Output the (X, Y) coordinate of the center of the cell containing the given text.  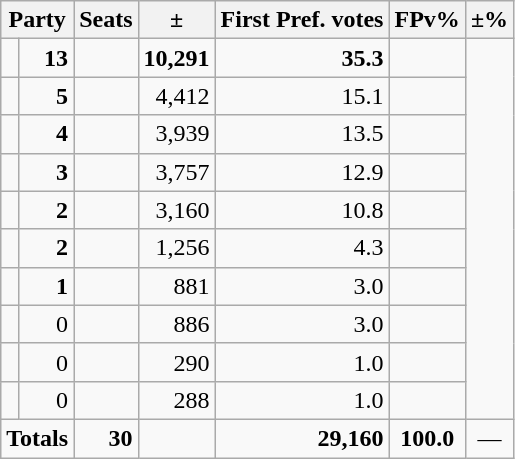
4,412 (176, 96)
3,160 (176, 210)
881 (176, 286)
12.9 (302, 172)
±% (489, 20)
— (489, 438)
4 (46, 134)
29,160 (302, 438)
Seats (106, 20)
Party (38, 20)
30 (106, 438)
100.0 (427, 438)
290 (176, 362)
FPv% (427, 20)
3,939 (176, 134)
13.5 (302, 134)
1,256 (176, 248)
10.8 (302, 210)
3 (46, 172)
First Pref. votes (302, 20)
4.3 (302, 248)
15.1 (302, 96)
5 (46, 96)
Totals (38, 438)
886 (176, 324)
1 (46, 286)
288 (176, 400)
35.3 (302, 58)
10,291 (176, 58)
13 (46, 58)
± (176, 20)
3,757 (176, 172)
